Return the [x, y] coordinate for the center point of the cell that contains the specified text.  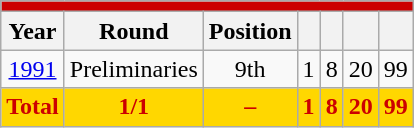
Round [134, 31]
Position [250, 31]
Preliminaries [134, 69]
9th [250, 69]
1991 [33, 69]
– [250, 107]
Total [33, 107]
Year [33, 31]
1/1 [134, 107]
